Determine the (x, y) coordinate at the center of the cell enclosing the given text.  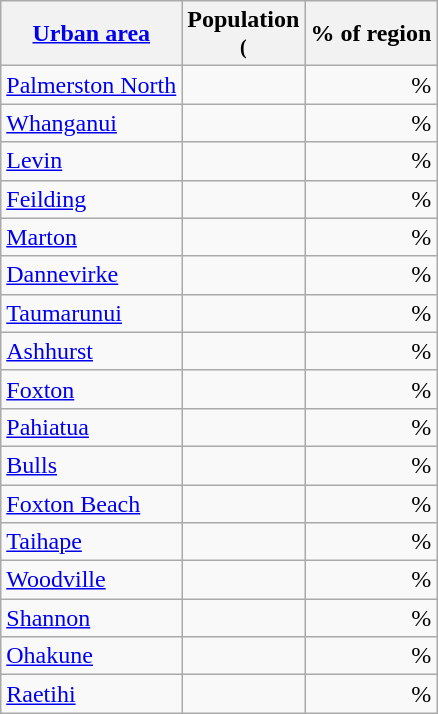
Dannevirke (92, 275)
Shannon (92, 618)
Ashhurst (92, 351)
Foxton (92, 389)
Taumarunui (92, 313)
Ohakune (92, 656)
Marton (92, 237)
Whanganui (92, 123)
Palmerston North (92, 85)
Levin (92, 161)
Taihape (92, 542)
Foxton Beach (92, 503)
Feilding (92, 199)
Urban area (92, 34)
Pahiatua (92, 427)
% of region (371, 34)
Population( (244, 34)
Woodville (92, 580)
Raetihi (92, 694)
Bulls (92, 465)
